Output the [X, Y] coordinate of the center of the cell containing the given text.  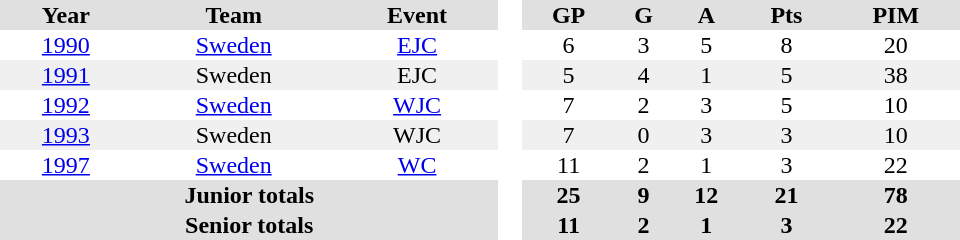
12 [707, 195]
WC [418, 165]
8 [786, 45]
Senior totals [249, 225]
21 [786, 195]
1992 [66, 105]
9 [644, 195]
38 [896, 75]
25 [569, 195]
Pts [786, 15]
20 [896, 45]
A [707, 15]
1990 [66, 45]
PIM [896, 15]
Team [234, 15]
Year [66, 15]
Junior totals [249, 195]
0 [644, 135]
G [644, 15]
1991 [66, 75]
GP [569, 15]
1993 [66, 135]
6 [569, 45]
4 [644, 75]
78 [896, 195]
Event [418, 15]
1997 [66, 165]
